Detect which cell encompasses the target text, then output its (X, Y) center coordinate. 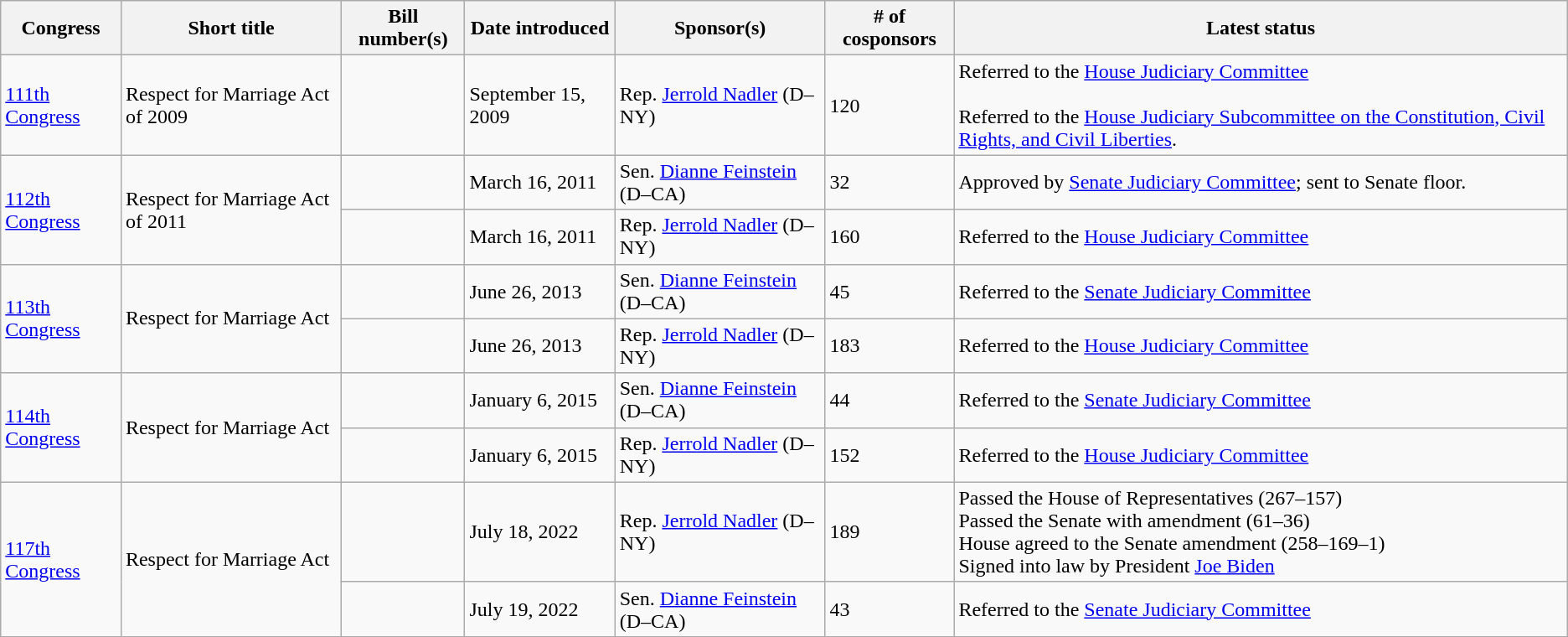
Sponsor(s) (720, 28)
113th Congress (61, 318)
# of cosponsors (890, 28)
112th Congress (61, 210)
Respect for Marriage Act of 2009 (231, 106)
Bill number(s) (404, 28)
Respect for Marriage Act of 2011 (231, 210)
Approved by Senate Judiciary Committee; sent to Senate floor. (1261, 183)
July 19, 2022 (539, 609)
44 (890, 401)
Congress (61, 28)
43 (890, 609)
45 (890, 292)
Date introduced (539, 28)
160 (890, 236)
117th Congress (61, 559)
189 (890, 531)
183 (890, 345)
120 (890, 106)
September 15, 2009 (539, 106)
152 (890, 454)
Short title (231, 28)
July 18, 2022 (539, 531)
Referred to the House Judiciary CommitteeReferred to the House Judiciary Subcommittee on the Constitution, Civil Rights, and Civil Liberties. (1261, 106)
Latest status (1261, 28)
114th Congress (61, 427)
111th Congress (61, 106)
32 (890, 183)
